Extract the (X, Y) coordinate from the center of the cell holding the provided text.  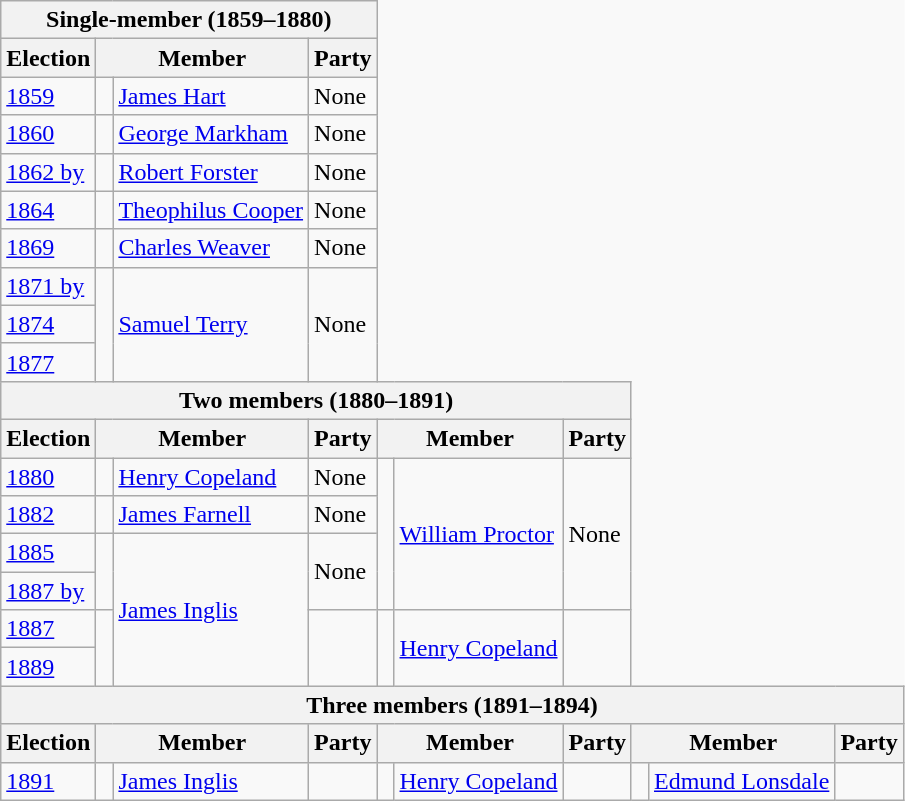
1859 (48, 96)
Edmund Lonsdale (741, 781)
1887 by (48, 591)
1889 (48, 667)
William Proctor (478, 534)
1887 (48, 629)
1871 by (48, 286)
Single-member (1859–1880) (189, 20)
Robert Forster (211, 172)
1891 (48, 781)
Three members (1891–1894) (452, 705)
1882 (48, 515)
Two members (1880–1891) (316, 400)
Charles Weaver (211, 248)
1869 (48, 248)
1877 (48, 362)
1860 (48, 134)
George Markham (211, 134)
Theophilus Cooper (211, 210)
1864 (48, 210)
James Farnell (211, 515)
James Hart (211, 96)
1885 (48, 553)
1874 (48, 324)
1862 by (48, 172)
Samuel Terry (211, 324)
1880 (48, 477)
